From the cell containing the given text, extract its center point as [X, Y] coordinate. 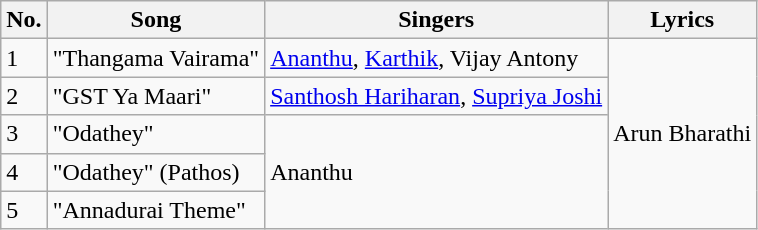
Ananthu [436, 172]
"Odathey" (Pathos) [156, 172]
3 [24, 134]
1 [24, 58]
Ananthu, Karthik, Vijay Antony [436, 58]
Arun Bharathi [682, 134]
4 [24, 172]
Santhosh Hariharan, Supriya Joshi [436, 96]
"Annadurai Theme" [156, 210]
Song [156, 20]
No. [24, 20]
5 [24, 210]
"Thangama Vairama" [156, 58]
2 [24, 96]
"Odathey" [156, 134]
Lyrics [682, 20]
Singers [436, 20]
"GST Ya Maari" [156, 96]
